Provide the (X, Y) coordinate of the cell's center where the given text is located.  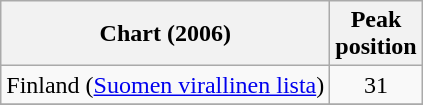
Peakposition (376, 34)
Finland (Suomen virallinen lista) (166, 85)
31 (376, 85)
Chart (2006) (166, 34)
